Determine the [x, y] coordinate at the center of the cell enclosing the given text.  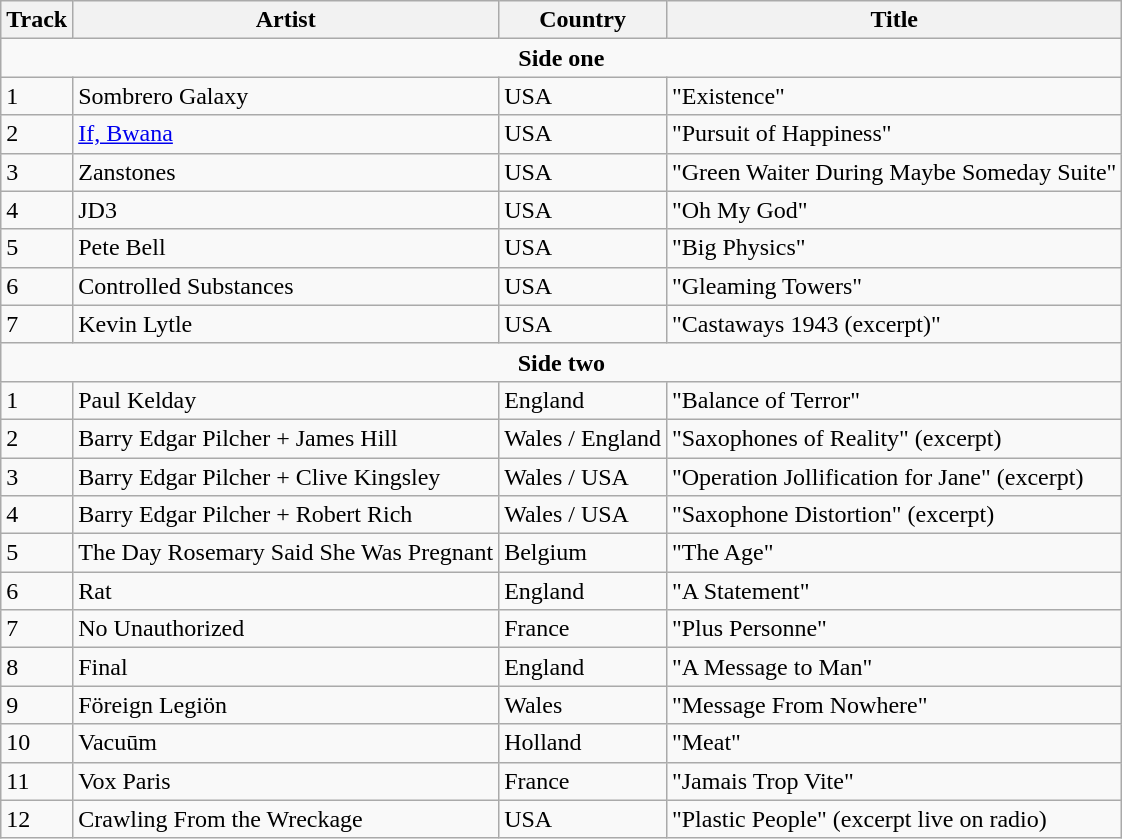
Country [583, 20]
"Green Waiter During Maybe Someday Suite" [894, 172]
Föreign Legiön [286, 705]
Sombrero Galaxy [286, 96]
"Plastic People" (excerpt live on radio) [894, 819]
Vacuūm [286, 743]
"Saxophone Distortion" (excerpt) [894, 515]
"Oh My God" [894, 210]
Title [894, 20]
"Big Physics" [894, 248]
"Gleaming Towers" [894, 286]
"A Message to Man" [894, 667]
"Pursuit of Happiness" [894, 134]
Pete Bell [286, 248]
Controlled Substances [286, 286]
"Operation Jollification for Jane" (excerpt) [894, 477]
"Jamais Trop Vite" [894, 781]
Wales / England [583, 438]
Paul Kelday [286, 400]
Final [286, 667]
"The Age" [894, 553]
If, Bwana [286, 134]
Artist [286, 20]
8 [37, 667]
12 [37, 819]
"Balance of Terror" [894, 400]
"A Statement" [894, 591]
Barry Edgar Pilcher + James Hill [286, 438]
Rat [286, 591]
9 [37, 705]
"Saxophones of Reality" (excerpt) [894, 438]
Zanstones [286, 172]
"Castaways 1943 (excerpt)" [894, 324]
"Message From Nowhere" [894, 705]
11 [37, 781]
Barry Edgar Pilcher + Robert Rich [286, 515]
The Day Rosemary Said She Was Pregnant [286, 553]
Belgium [583, 553]
Vox Paris [286, 781]
JD3 [286, 210]
"Existence" [894, 96]
"Meat" [894, 743]
Holland [583, 743]
Crawling From the Wreckage [286, 819]
Wales [583, 705]
Side two [562, 362]
No Unauthorized [286, 629]
Track [37, 20]
Barry Edgar Pilcher + Clive Kingsley [286, 477]
Side one [562, 58]
Kevin Lytle [286, 324]
"Plus Personne" [894, 629]
10 [37, 743]
